Provide the [X, Y] coordinate of the cell's center where the given text is located.  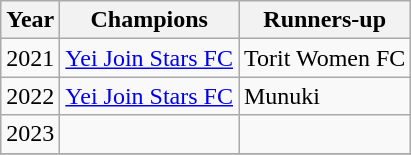
Munuki [324, 96]
2021 [30, 58]
Runners-up [324, 20]
2022 [30, 96]
Year [30, 20]
Torit Women FC [324, 58]
Champions [150, 20]
2023 [30, 134]
